Extract the [X, Y] coordinate from the center of the cell holding the provided text.  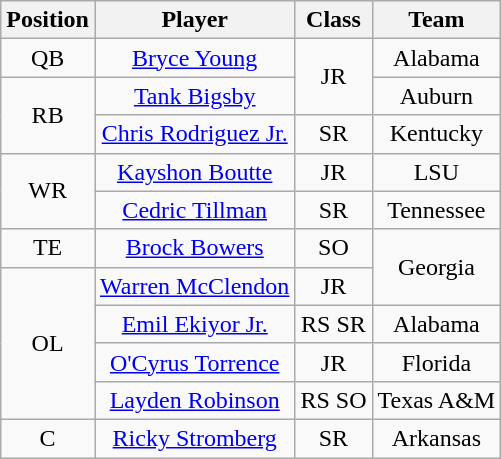
Emil Ekiyor Jr. [194, 324]
Ricky Stromberg [194, 438]
RS SR [334, 324]
Warren McClendon [194, 286]
Chris Rodriguez Jr. [194, 134]
Position [48, 20]
Tennessee [436, 210]
Brock Bowers [194, 248]
Florida [436, 362]
Georgia [436, 267]
C [48, 438]
LSU [436, 172]
TE [48, 248]
Tank Bigsby [194, 96]
Kayshon Boutte [194, 172]
Texas A&M [436, 400]
Kentucky [436, 134]
Player [194, 20]
WR [48, 191]
OL [48, 343]
Class [334, 20]
QB [48, 58]
SO [334, 248]
RB [48, 115]
Layden Robinson [194, 400]
Arkansas [436, 438]
Bryce Young [194, 58]
Team [436, 20]
RS SO [334, 400]
O'Cyrus Torrence [194, 362]
Auburn [436, 96]
Cedric Tillman [194, 210]
